Scan for the cell matching the given text and deliver its (X, Y) coordinate at center. 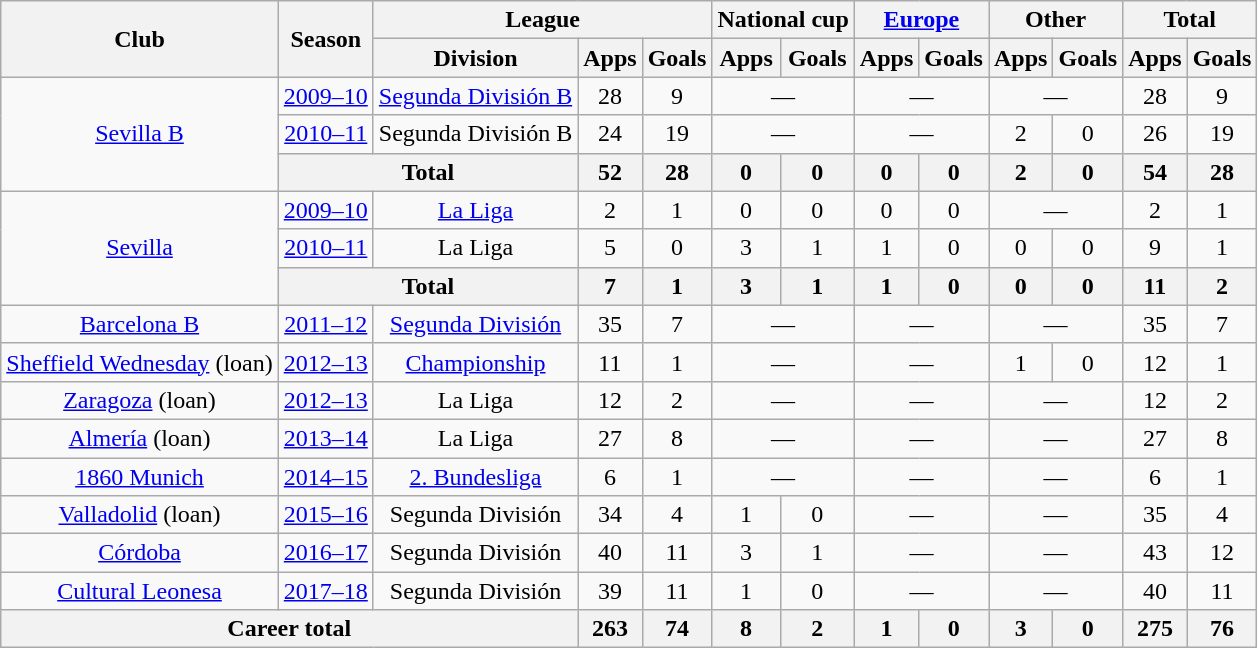
Barcelona B (140, 324)
2017–18 (326, 591)
Zaragoza (loan) (140, 400)
2011–12 (326, 324)
League (542, 20)
74 (677, 629)
2015–16 (326, 515)
263 (610, 629)
2016–17 (326, 553)
54 (1155, 172)
34 (610, 515)
76 (1222, 629)
26 (1155, 134)
National cup (783, 20)
Sevilla (140, 248)
Club (140, 39)
Europe (921, 20)
Valladolid (loan) (140, 515)
39 (610, 591)
Sevilla B (140, 134)
1860 Munich (140, 477)
2014–15 (326, 477)
275 (1155, 629)
Almería (loan) (140, 438)
43 (1155, 553)
Championship (475, 362)
Career total (290, 629)
Season (326, 39)
2013–14 (326, 438)
5 (610, 248)
2. Bundesliga (475, 477)
Sheffield Wednesday (loan) (140, 362)
52 (610, 172)
Córdoba (140, 553)
Division (475, 58)
Cultural Leonesa (140, 591)
Other (1055, 20)
24 (610, 134)
